Return [X, Y] of the center of cell containing provided text 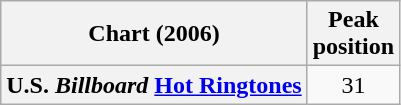
Peakposition [353, 34]
Chart (2006) [154, 34]
U.S. Billboard Hot Ringtones [154, 85]
31 [353, 85]
